Provide the [X, Y] coordinate of the cell's center where the given text is located.  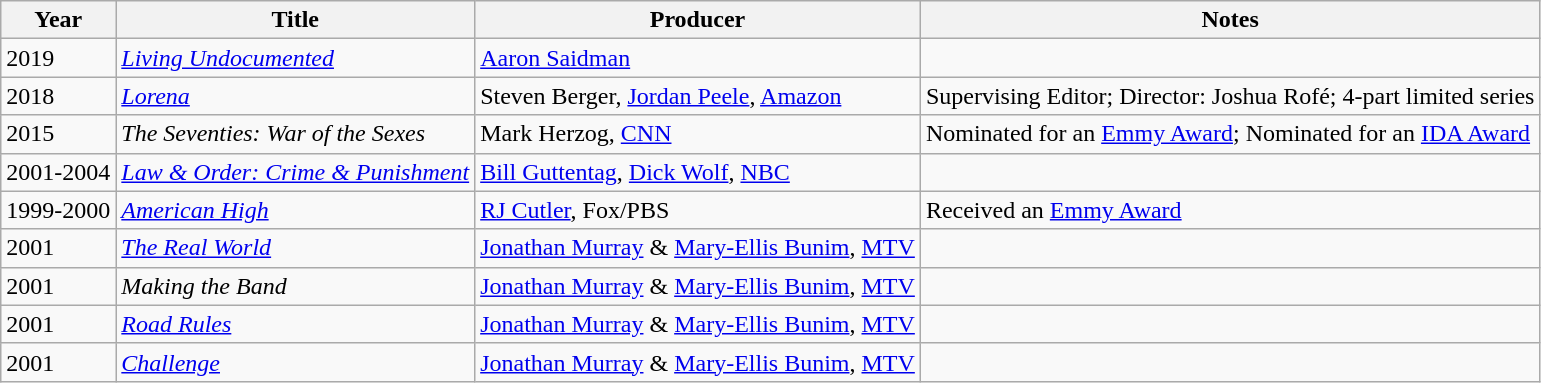
The Seventies: War of the Sexes [296, 134]
Aaron Saidman [698, 58]
Road Rules [296, 324]
Law & Order: Crime & Punishment [296, 172]
1999-2000 [58, 210]
Title [296, 20]
Steven Berger, Jordan Peele, Amazon [698, 96]
RJ Cutler, Fox/PBS [698, 210]
Making the Band [296, 286]
Year [58, 20]
Supervising Editor; Director: Joshua Rofé; 4-part limited series [1230, 96]
Nominated for an Emmy Award; Nominated for an IDA Award [1230, 134]
2015 [58, 134]
Bill Guttentag, Dick Wolf, NBC [698, 172]
2001-2004 [58, 172]
The Real World [296, 248]
2018 [58, 96]
Challenge [296, 362]
2019 [58, 58]
Producer [698, 20]
American High [296, 210]
Living Undocumented [296, 58]
Received an Emmy Award [1230, 210]
Notes [1230, 20]
Mark Herzog, CNN [698, 134]
Lorena [296, 96]
